Determine the (x, y) coordinate at the center of the cell enclosing the given text.  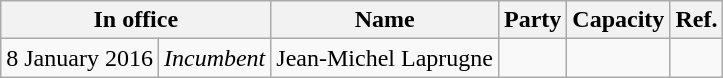
8 January 2016 (80, 58)
In office (136, 20)
Incumbent (214, 58)
Name (385, 20)
Jean-Michel Laprugne (385, 58)
Ref. (696, 20)
Capacity (618, 20)
Party (532, 20)
